Return the [X, Y] coordinate for the center point of the cell that contains the specified text.  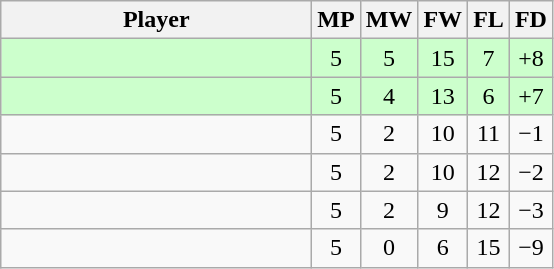
4 [389, 96]
+7 [530, 96]
13 [443, 96]
FW [443, 20]
11 [489, 134]
FD [530, 20]
MP [336, 20]
7 [489, 58]
−9 [530, 248]
0 [389, 248]
Player [156, 20]
−2 [530, 172]
9 [443, 210]
+8 [530, 58]
−1 [530, 134]
−3 [530, 210]
MW [389, 20]
FL [489, 20]
